From the cell containing the given text, extract its center point as (X, Y) coordinate. 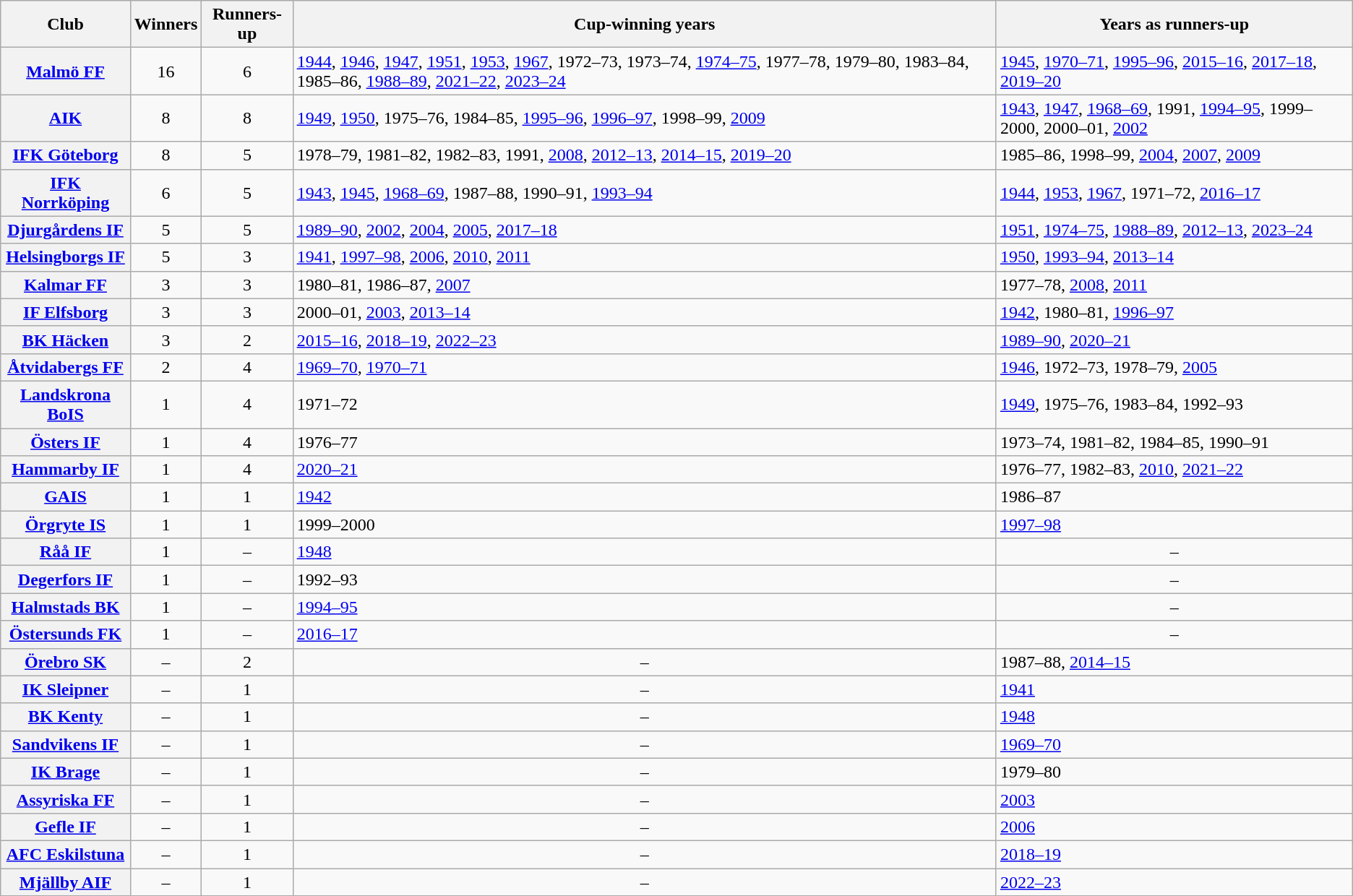
1969–70 (1174, 744)
1979–80 (1174, 772)
1976–77, 1982–83, 2010, 2021–22 (1174, 470)
1941, 1997–98, 2006, 2010, 2011 (645, 257)
AFC Eskilstuna (65, 854)
2016–17 (645, 634)
Östersunds FK (65, 634)
1987–88, 2014–15 (1174, 662)
AIK (65, 119)
1999–2000 (645, 525)
1950, 1993–94, 2013–14 (1174, 257)
BK Häcken (65, 340)
2003 (1174, 799)
Sandvikens IF (65, 744)
Åtvidabergs FF (65, 367)
1992–93 (645, 580)
1942, 1980–81, 1996–97 (1174, 312)
Halmstads BK (65, 607)
Örebro SK (65, 662)
2018–19 (1174, 854)
2020–21 (645, 470)
GAIS (65, 497)
IFK Norrköping (65, 192)
Mjällby AIF (65, 882)
1971–72 (645, 405)
1945, 1970–71, 1995–96, 2015–16, 2017–18, 2019–20 (1174, 71)
Helsingborgs IF (65, 257)
1976–77 (645, 441)
Degerfors IF (65, 580)
1977–78, 2008, 2011 (1174, 285)
Runners-up (247, 25)
1994–95 (645, 607)
BK Kenty (65, 717)
Råå IF (65, 552)
IK Sleipner (65, 689)
1949, 1950, 1975–76, 1984–85, 1995–96, 1996–97, 1998–99, 2009 (645, 119)
Winners (166, 25)
IK Brage (65, 772)
Gefle IF (65, 827)
Club (65, 25)
2006 (1174, 827)
Landskrona BoIS (65, 405)
1944, 1946, 1947, 1951, 1953, 1967, 1972–73, 1973–74, 1974–75, 1977–78, 1979–80, 1983–84, 1985–86, 1988–89, 2021–22, 2023–24 (645, 71)
2022–23 (1174, 882)
1985–86, 1998–99, 2004, 2007, 2009 (1174, 155)
1969–70, 1970–71 (645, 367)
1973–74, 1981–82, 1984–85, 1990–91 (1174, 441)
Years as runners-up (1174, 25)
Örgryte IS (65, 525)
1943, 1947, 1968–69, 1991, 1994–95, 1999–2000, 2000–01, 2002 (1174, 119)
2015–16, 2018–19, 2022–23 (645, 340)
16 (166, 71)
1978–79, 1981–82, 1982–83, 1991, 2008, 2012–13, 2014–15, 2019–20 (645, 155)
1997–98 (1174, 525)
1989–90, 2020–21 (1174, 340)
1986–87 (1174, 497)
Malmö FF (65, 71)
1989–90, 2002, 2004, 2005, 2017–18 (645, 230)
Djurgårdens IF (65, 230)
IF Elfsborg (65, 312)
Hammarby IF (65, 470)
1946, 1972–73, 1978–79, 2005 (1174, 367)
IFK Göteborg (65, 155)
Östers IF (65, 441)
Assyriska FF (65, 799)
1980–81, 1986–87, 2007 (645, 285)
1949, 1975–76, 1983–84, 1992–93 (1174, 405)
1942 (645, 497)
1951, 1974–75, 1988–89, 2012–13, 2023–24 (1174, 230)
1941 (1174, 689)
Cup-winning years (645, 25)
1943, 1945, 1968–69, 1987–88, 1990–91, 1993–94 (645, 192)
1944, 1953, 1967, 1971–72, 2016–17 (1174, 192)
Kalmar FF (65, 285)
2000–01, 2003, 2013–14 (645, 312)
